Provide the [X, Y] coordinate of the cell's center where the given text is located.  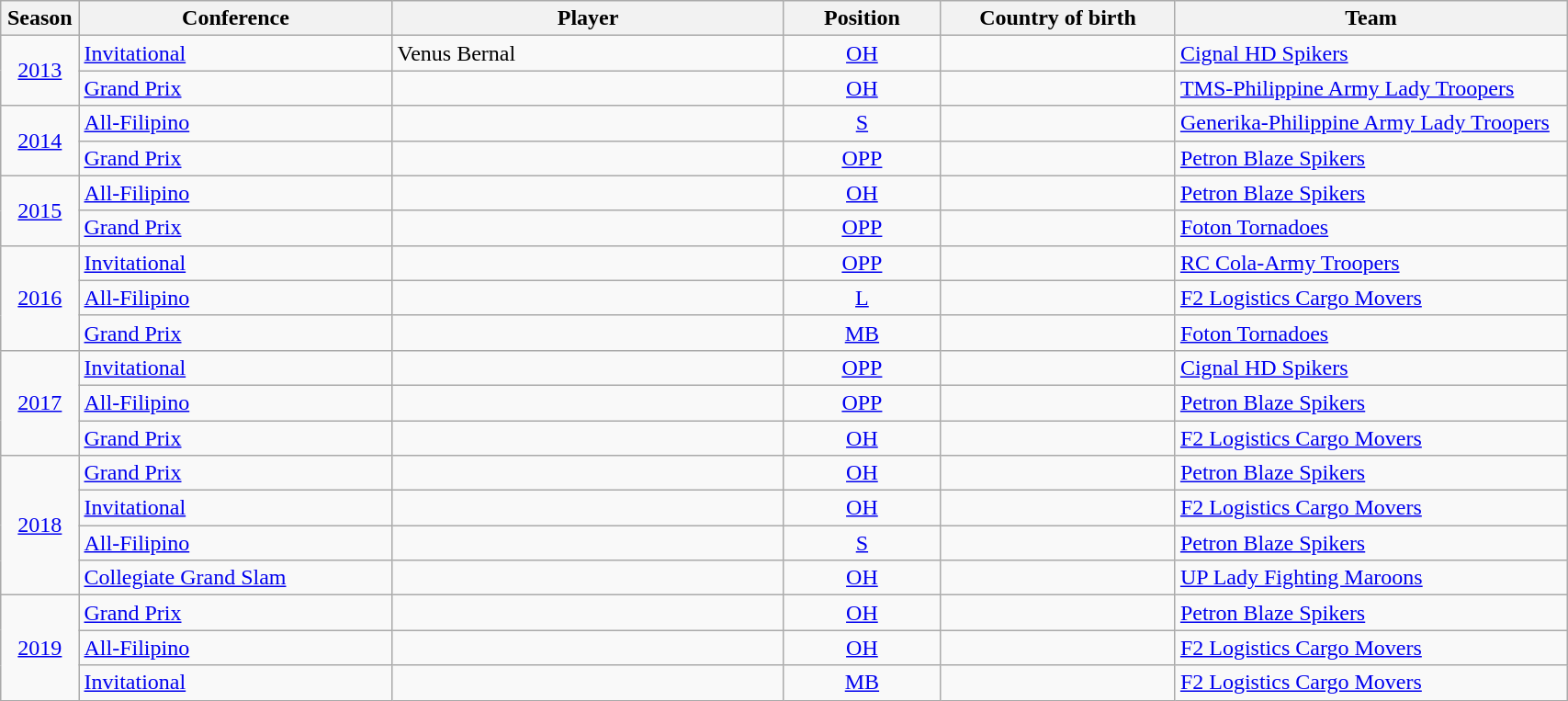
RC Cola-Army Troopers [1371, 263]
2013 [40, 71]
2018 [40, 526]
Generika-Philippine Army Lady Troopers [1371, 123]
Season [40, 18]
2019 [40, 648]
2014 [40, 141]
Player [588, 18]
Country of birth [1058, 18]
Team [1371, 18]
2015 [40, 210]
TMS-Philippine Army Lady Troopers [1371, 88]
Conference [235, 18]
Venus Bernal [588, 53]
Collegiate Grand Slam [235, 578]
L [862, 298]
Position [862, 18]
2016 [40, 298]
UP Lady Fighting Maroons [1371, 578]
2017 [40, 402]
